Output the (X, Y) coordinate of the center of the cell containing the given text.  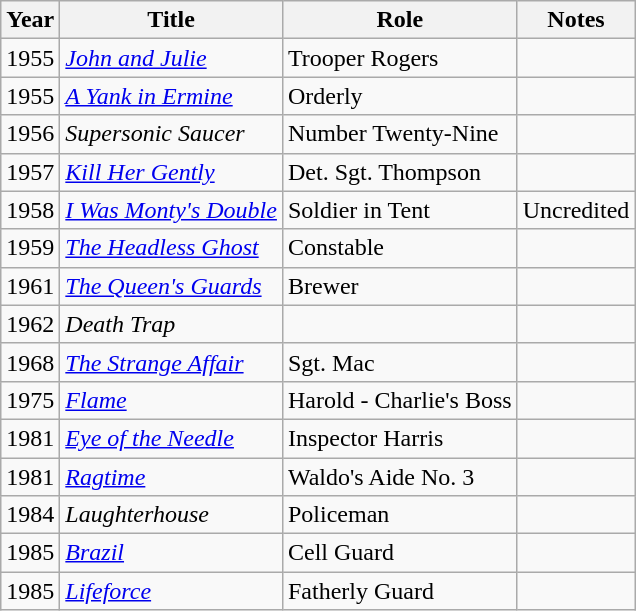
Orderly (400, 96)
Lifeforce (172, 591)
Uncredited (576, 210)
Laughterhouse (172, 515)
Brazil (172, 553)
1958 (30, 210)
Fatherly Guard (400, 591)
Sgt. Mac (400, 362)
Death Trap (172, 324)
John and Julie (172, 58)
1968 (30, 362)
The Queen's Guards (172, 286)
The Headless Ghost (172, 248)
1961 (30, 286)
The Strange Affair (172, 362)
Brewer (400, 286)
1957 (30, 172)
Inspector Harris (400, 438)
Kill Her Gently (172, 172)
Harold - Charlie's Boss (400, 400)
Title (172, 20)
Det. Sgt. Thompson (400, 172)
Ragtime (172, 477)
Role (400, 20)
Notes (576, 20)
Cell Guard (400, 553)
1956 (30, 134)
Constable (400, 248)
1975 (30, 400)
Trooper Rogers (400, 58)
Eye of the Needle (172, 438)
1959 (30, 248)
Waldo's Aide No. 3 (400, 477)
A Yank in Ermine (172, 96)
Number Twenty-Nine (400, 134)
Policeman (400, 515)
I Was Monty's Double (172, 210)
Flame (172, 400)
1962 (30, 324)
Supersonic Saucer (172, 134)
1984 (30, 515)
Year (30, 20)
Soldier in Tent (400, 210)
